Return (X, Y) of the center of cell containing provided text 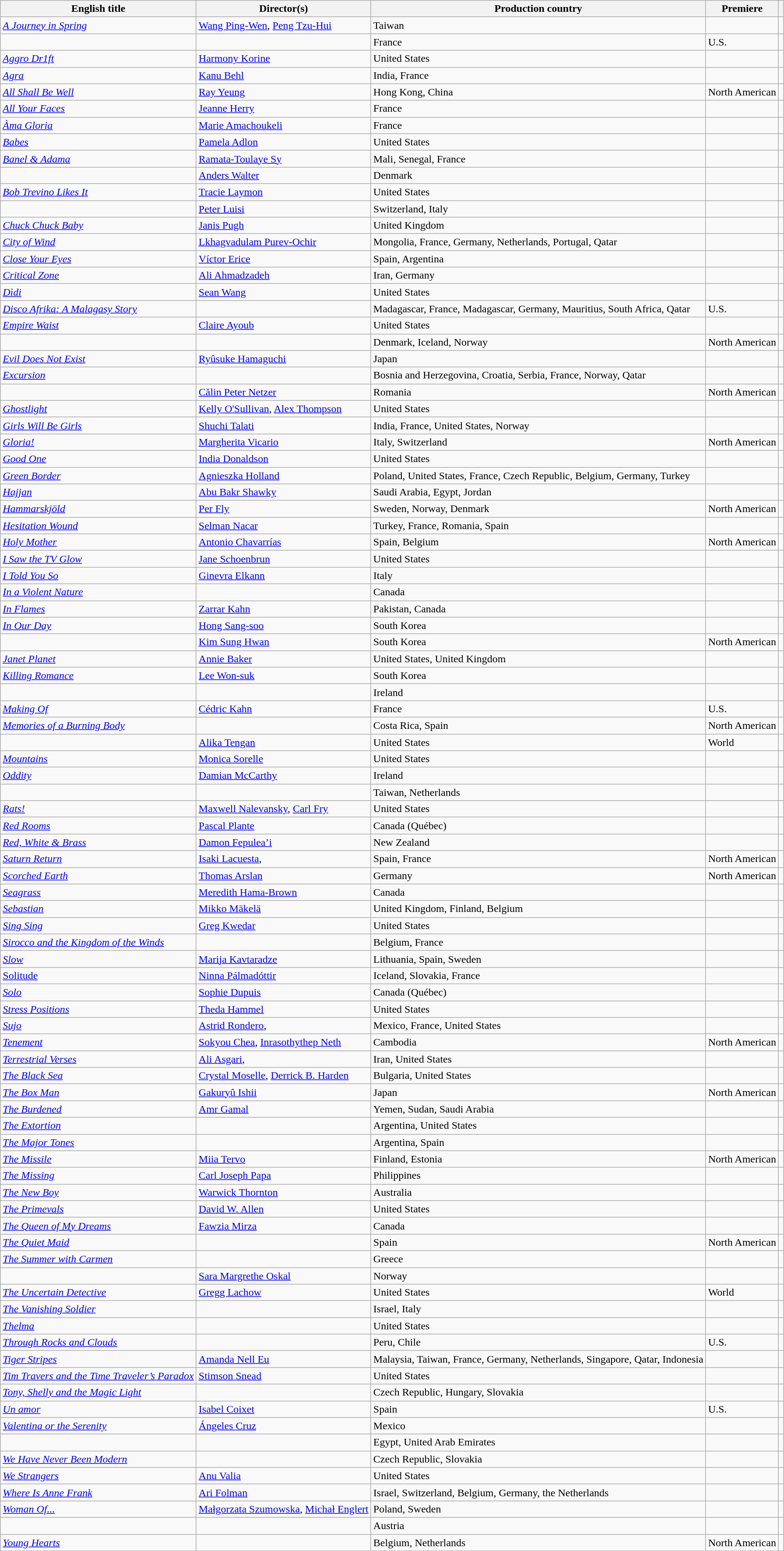
In Flames (98, 609)
Monica Sorelle (284, 759)
Sing Sing (98, 926)
Spain, Belgium (538, 542)
Israel, Switzerland, Belgium, Germany, the Netherlands (538, 1492)
Stress Positions (98, 1009)
Denmark (538, 175)
Ángeles Cruz (284, 1426)
Norway (538, 1276)
Claire Ayoub (284, 325)
Production country (538, 9)
Jeanne Herry (284, 109)
Kim Sung Hwan (284, 642)
Excursion (98, 375)
The Missile (98, 1159)
Hong Sang-soo (284, 625)
Solitude (98, 975)
Carl Joseph Papa (284, 1176)
Per Fly (284, 509)
Janet Planet (98, 659)
Iceland, Slovakia, France (538, 975)
The Missing (98, 1176)
Sujo (98, 1026)
Àma Gloria (98, 125)
Romania (538, 392)
Miia Tervo (284, 1159)
Red Rooms (98, 826)
Ramata-Toulaye Sy (284, 159)
Anders Walter (284, 175)
Babes (98, 142)
Iran, United States (538, 1059)
Amr Gamal (284, 1109)
Abu Bakr Shawky (284, 492)
City of Wind (98, 242)
Finland, Estonia (538, 1159)
Banel & Adama (98, 159)
Sophie Dupuis (284, 992)
Poland, United States, France, Czech Republic, Belgium, Germany, Turkey (538, 475)
Girls Will Be Girls (98, 425)
Damon Fepulea’i (284, 842)
The Burdened (98, 1109)
Anu Valia (284, 1476)
Premiere (742, 9)
Madagascar, France, Madagascar, Germany, Mauritius, South Africa, Qatar (538, 309)
All Your Faces (98, 109)
Alika Tengan (284, 742)
Víctor Erice (284, 259)
Călin Peter Netzer (284, 392)
Harmony Korine (284, 59)
Egypt, United Arab Emirates (538, 1442)
Taiwan (538, 25)
Czech Republic, Hungary, Slovakia (538, 1392)
Yemen, Sudan, Saudi Arabia (538, 1109)
Pakistan, Canada (538, 609)
Woman Of... (98, 1509)
Tenement (98, 1042)
Maxwell Nalevansky, Carl Fry (284, 809)
Pamela Adlon (284, 142)
Sokyou Chea, Inrasothythep Neth (284, 1042)
Sirocco and the Kingdom of the Winds (98, 942)
Shuchi Talati (284, 425)
Bulgaria, United States (538, 1076)
Ali Ahmadzadeh (284, 276)
Gregg Lachow (284, 1293)
Switzerland, Italy (538, 209)
Lkhagvadulam Purev-Ochir (284, 242)
Germany (538, 876)
A Journey in Spring (98, 25)
Belgium, Netherlands (538, 1542)
We Have Never Been Modern (98, 1459)
Hammarskjöld (98, 509)
Disco Afrika: A Malagasy Story (98, 309)
The Major Tones (98, 1142)
Jane Schoenbrun (284, 559)
Terrestrial Verses (98, 1059)
Where Is Anne Frank (98, 1492)
Annie Baker (284, 659)
Oddity (98, 776)
Israel, Italy (538, 1309)
Lee Won-suk (284, 675)
Killing Romance (98, 675)
Marie Amachoukeli (284, 125)
In a Violent Nature (98, 592)
United Kingdom (538, 226)
Ghostlight (98, 409)
Sean Wang (284, 292)
Hesitation Wound (98, 526)
Margherita Vicario (284, 442)
Mexico (538, 1426)
Selman Nacar (284, 526)
Slow (98, 959)
Hong Kong, China (538, 92)
United States, United Kingdom (538, 659)
Czech Republic, Slovakia (538, 1459)
Saudi Arabia, Egypt, Jordan (538, 492)
Wang Ping-Wen, Peng Tzu-Hui (284, 25)
Tony, Shelly and the Magic Light (98, 1392)
Amanda Nell Eu (284, 1359)
Crystal Moselle, Derrick B. Harden (284, 1076)
Gakuryû Ishii (284, 1092)
We Strangers (98, 1476)
Tiger Stripes (98, 1359)
Astrid Rondero, (284, 1026)
Ryûsuke Hamaguchi (284, 359)
Mikko Mäkelä (284, 909)
Argentina, Spain (538, 1142)
Italy (538, 576)
The Vanishing Soldier (98, 1309)
Belgium, France (538, 942)
Sara Margrethe Oskal (284, 1276)
I Saw the TV Glow (98, 559)
Agra (98, 75)
Costa Rica, Spain (538, 725)
Cédric Kahn (284, 709)
The Quiet Maid (98, 1242)
Spain, Argentina (538, 259)
Poland, Sweden (538, 1509)
Malaysia, Taiwan, France, Germany, Netherlands, Singapore, Qatar, Indonesia (538, 1359)
Janis Pugh (284, 226)
The Box Man (98, 1092)
Through Rocks and Clouds (98, 1343)
Holy Mother (98, 542)
Denmark, Iceland, Norway (538, 342)
The New Boy (98, 1192)
Argentina, United States (538, 1126)
Warwick Thornton (284, 1192)
Sebastian (98, 909)
Ginevra Elkann (284, 576)
Scorched Earth (98, 876)
Isabel Coixet (284, 1409)
Stimson Snead (284, 1376)
Kelly O'Sullivan, Alex Thompson (284, 409)
Ray Yeung (284, 92)
Sweden, Norway, Denmark (538, 509)
Evil Does Not Exist (98, 359)
Mexico, France, United States (538, 1026)
The Extortion (98, 1126)
India, France, United States, Norway (538, 425)
Theda Hammel (284, 1009)
Meredith Hama-Brown (284, 892)
Zarrar Kahn (284, 609)
David W. Allen (284, 1209)
The Summer with Carmen (98, 1259)
The Uncertain Detective (98, 1293)
Kanu Behl (284, 75)
Critical Zone (98, 276)
Antonio Chavarrías (284, 542)
Dìdi (98, 292)
Małgorzata Szumowska, Michał Englert (284, 1509)
Bob Trevino Likes It (98, 192)
New Zealand (538, 842)
The Black Sea (98, 1076)
Rats! (98, 809)
Damian McCarthy (284, 776)
The Primevals (98, 1209)
Tracie Laymon (284, 192)
Fawzia Mirza (284, 1226)
Iran, Germany (538, 276)
Pascal Plante (284, 826)
India Donaldson (284, 459)
Chuck Chuck Baby (98, 226)
Aggro Dr1ft (98, 59)
Ninna Pálmadóttir (284, 975)
Lithuania, Spain, Sweden (538, 959)
Close Your Eyes (98, 259)
Empire Waist (98, 325)
Seagrass (98, 892)
Tim Travers and the Time Traveler’s Paradox (98, 1376)
Hajjan (98, 492)
Austria (538, 1526)
Solo (98, 992)
Good One (98, 459)
Bosnia and Herzegovina, Croatia, Serbia, France, Norway, Qatar (538, 375)
Memories of a Burning Body (98, 725)
Ali Asgari, (284, 1059)
In Our Day (98, 625)
Young Hearts (98, 1542)
Agnieszka Holland (284, 475)
All Shall Be Well (98, 92)
Mali, Senegal, France (538, 159)
Cambodia (538, 1042)
Director(s) (284, 9)
Ari Folman (284, 1492)
Saturn Return (98, 859)
The Queen of My Dreams (98, 1226)
Making Of (98, 709)
Marija Kavtaradze (284, 959)
Thelma (98, 1326)
Isaki Lacuesta, (284, 859)
Red, White & Brass (98, 842)
Italy, Switzerland (538, 442)
Gloria! (98, 442)
Greg Kwedar (284, 926)
Australia (538, 1192)
Mountains (98, 759)
English title (98, 9)
India, France (538, 75)
Valentina or the Serenity (98, 1426)
Un amor (98, 1409)
United Kingdom, Finland, Belgium (538, 909)
Turkey, France, Romania, Spain (538, 526)
Spain, France (538, 859)
Philippines (538, 1176)
Green Border (98, 475)
Thomas Arslan (284, 876)
I Told You So (98, 576)
Peter Luisi (284, 209)
Peru, Chile (538, 1343)
Mongolia, France, Germany, Netherlands, Portugal, Qatar (538, 242)
Taiwan, Netherlands (538, 792)
Greece (538, 1259)
